Search for the cell housing the specified text and yield its (x, y) center coordinate. 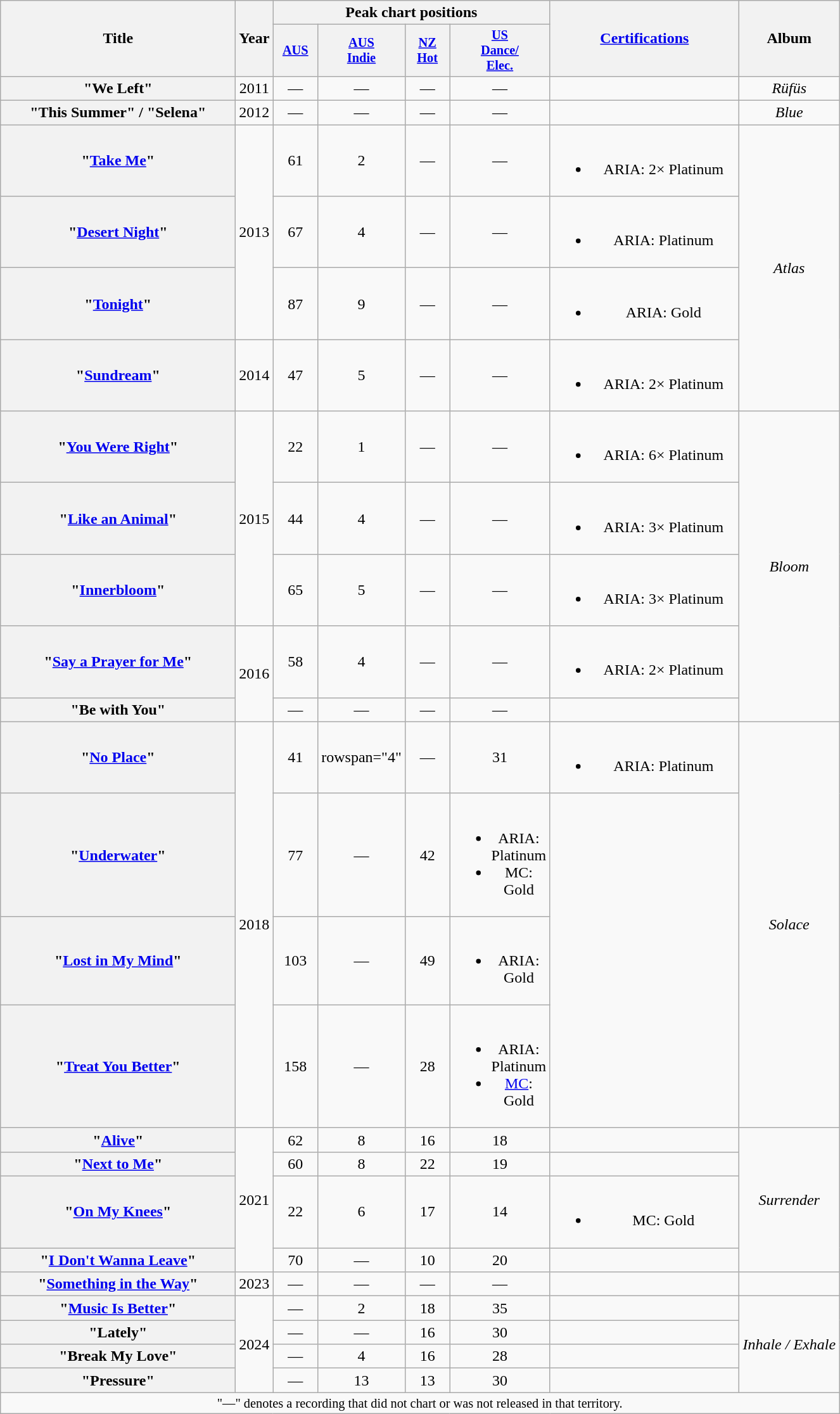
"Break My Love" (118, 1356)
Blue (789, 113)
2016 (255, 674)
62 (295, 1140)
"Tonight" (118, 304)
"Desert Night" (118, 232)
"Pressure" (118, 1380)
"I Don't Wanna Leave" (118, 1260)
44 (295, 518)
77 (295, 855)
Atlas (789, 268)
"Next to Me" (118, 1164)
2023 (255, 1284)
"—" denotes a recording that did not chart or was not released in that territory. (420, 1403)
87 (295, 304)
"Like an Animal" (118, 518)
Rüfüs (789, 88)
"Lost in My Mind" (118, 960)
Peak chart positions (412, 13)
58 (295, 661)
67 (295, 232)
AUSIndie (362, 51)
65 (295, 590)
1 (362, 447)
"Music Is Better" (118, 1308)
49 (427, 960)
2015 (255, 518)
14 (500, 1213)
2021 (255, 1200)
2012 (255, 113)
"Lately" (118, 1332)
"We Left" (118, 88)
"Innerbloom" (118, 590)
Album (789, 39)
"Sundream" (118, 375)
103 (295, 960)
"On My Knees" (118, 1213)
Year (255, 39)
31 (500, 758)
10 (427, 1260)
"Something in the Way" (118, 1284)
"Say a Prayer for Me" (118, 661)
ARIA: 6× Platinum (645, 447)
61 (295, 161)
2013 (255, 232)
41 (295, 758)
2024 (255, 1344)
35 (500, 1308)
2014 (255, 375)
Surrender (789, 1200)
Solace (789, 925)
70 (295, 1260)
USDance/Elec. (500, 51)
2011 (255, 88)
47 (295, 375)
20 (500, 1260)
19 (500, 1164)
Inhale / Exhale (789, 1344)
MC: Gold (645, 1213)
"Underwater" (118, 855)
"Be with You" (118, 710)
"Treat You Better" (118, 1066)
158 (295, 1066)
60 (295, 1164)
"Take Me" (118, 161)
2018 (255, 925)
AUS (295, 51)
42 (427, 855)
6 (362, 1213)
Certifications (645, 39)
rowspan="4" (362, 758)
Bloom (789, 566)
Title (118, 39)
"No Place" (118, 758)
NZHot (427, 51)
"This Summer" / "Selena" (118, 113)
17 (427, 1213)
"Alive" (118, 1140)
"You Were Right" (118, 447)
9 (362, 304)
